Output the (X, Y) coordinate of the center of the cell containing the given text.  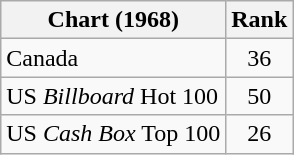
US Billboard Hot 100 (114, 96)
Chart (1968) (114, 20)
26 (260, 134)
Canada (114, 58)
50 (260, 96)
36 (260, 58)
US Cash Box Top 100 (114, 134)
Rank (260, 20)
